Detect which cell encompasses the target text, then output its [x, y] center coordinate. 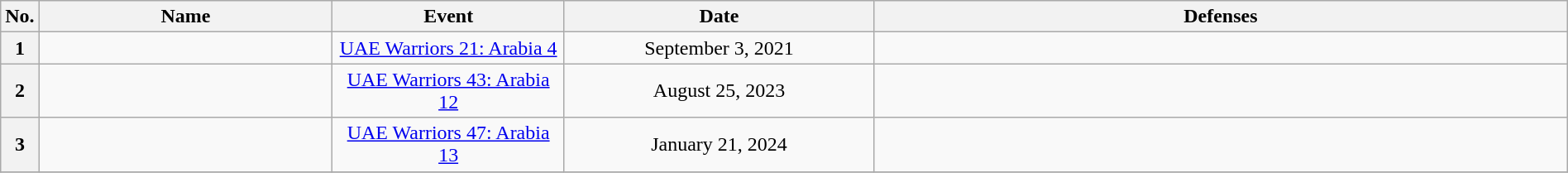
Defenses [1221, 17]
UAE Warriors 47: Arabia 13 [448, 144]
January 21, 2024 [719, 144]
Name [185, 17]
August 25, 2023 [719, 91]
UAE Warriors 43: Arabia 12 [448, 91]
Event [448, 17]
2 [20, 91]
1 [20, 48]
UAE Warriors 21: Arabia 4 [448, 48]
3 [20, 144]
Date [719, 17]
No. [20, 17]
September 3, 2021 [719, 48]
